Pinpoint the cell where the given text exists, returning its (X, Y) midpoint coordinate. 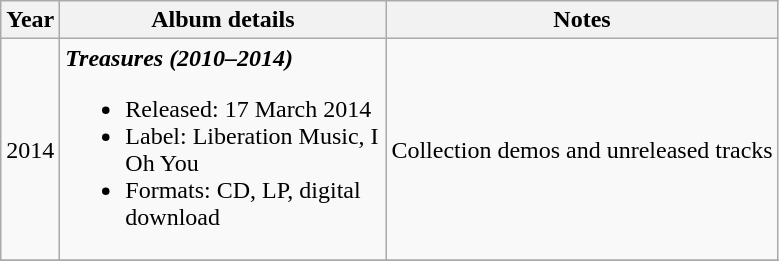
Notes (582, 20)
2014 (30, 150)
Collection demos and unreleased tracks (582, 150)
Album details (223, 20)
Year (30, 20)
Treasures (2010–2014)Released: 17 March 2014Label: Liberation Music, I Oh YouFormats: CD, LP, digital download (223, 150)
